Return [X, Y] of the center of cell containing provided text 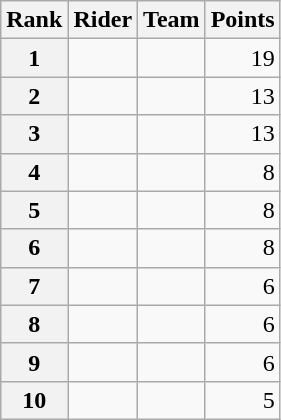
3 [34, 134]
9 [34, 362]
2 [34, 96]
10 [34, 400]
Team [172, 20]
Points [242, 20]
Rider [103, 20]
19 [242, 58]
1 [34, 58]
Rank [34, 20]
4 [34, 172]
7 [34, 286]
